Capture the cell that displays the provided text and extract its (X, Y) central coordinate. 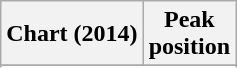
Peakposition (189, 34)
Chart (2014) (72, 34)
